Locate the cell with the specified text and output its [x, y] center coordinate. 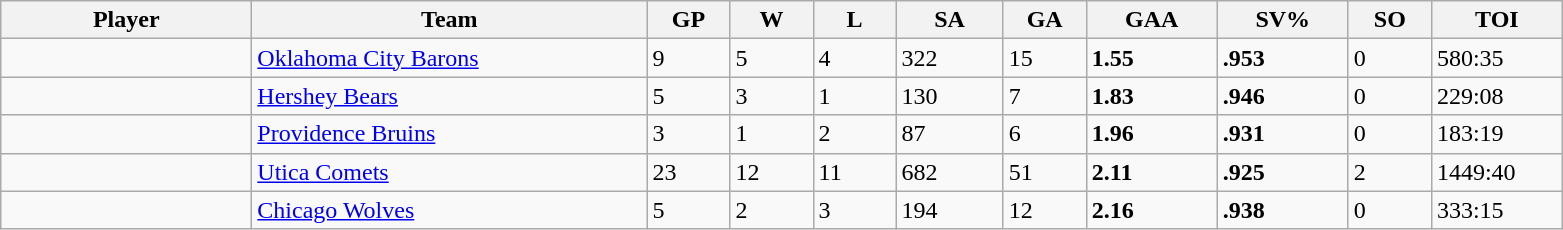
Oklahoma City Barons [450, 58]
322 [950, 58]
Chicago Wolves [450, 210]
9 [688, 58]
.938 [1282, 210]
23 [688, 172]
229:08 [1496, 96]
15 [1044, 58]
11 [854, 172]
51 [1044, 172]
.925 [1282, 172]
Providence Bruins [450, 134]
130 [950, 96]
Utica Comets [450, 172]
2.11 [1152, 172]
183:19 [1496, 134]
Hershey Bears [450, 96]
1449:40 [1496, 172]
1.55 [1152, 58]
.931 [1282, 134]
SO [1390, 20]
1.96 [1152, 134]
.953 [1282, 58]
6 [1044, 134]
2.16 [1152, 210]
87 [950, 134]
W [772, 20]
.946 [1282, 96]
TOI [1496, 20]
SV% [1282, 20]
7 [1044, 96]
194 [950, 210]
1.83 [1152, 96]
580:35 [1496, 58]
L [854, 20]
Team [450, 20]
333:15 [1496, 210]
Player [126, 20]
GAA [1152, 20]
SA [950, 20]
GA [1044, 20]
682 [950, 172]
4 [854, 58]
GP [688, 20]
